Pinpoint the cell where the given text exists, returning its (X, Y) midpoint coordinate. 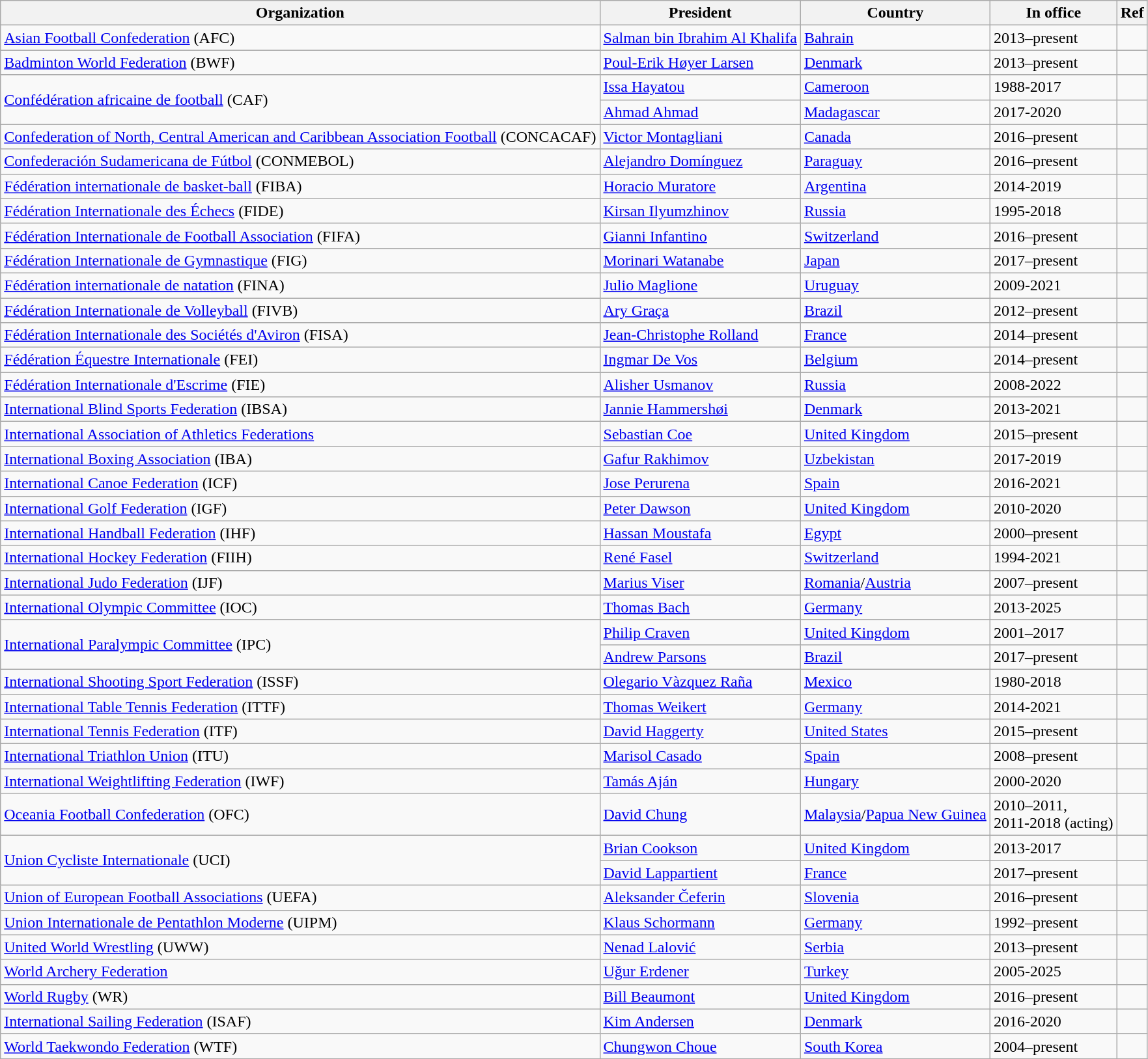
Union of European Football Associations (UEFA) (300, 898)
Bill Beaumont (700, 997)
In office (1054, 13)
Hassan Moustafa (700, 533)
Alisher Usmanov (700, 385)
Thomas Weikert (700, 706)
International Sailing Federation (ISAF) (300, 1021)
Marisol Casado (700, 756)
2008-2022 (1054, 385)
2010-2020 (1054, 508)
Nenad Lalović (700, 947)
2001–2017 (1054, 632)
Fédération Internationale d'Escrime (FIE) (300, 385)
Aleksander Čeferin (700, 898)
Uzbekistan (895, 459)
2000-2020 (1054, 781)
International Hockey Federation (FIIH) (300, 558)
Belgium (895, 360)
Issa Hayatou (700, 87)
Fédération internationale de basket-ball (FIBA) (300, 186)
Badminton World Federation (BWF) (300, 62)
Ref (1132, 13)
Slovenia (895, 898)
Chungwon Choue (700, 1046)
Fédération Internationale des Sociétés d'Aviron (FISA) (300, 335)
Olegario Vàzquez Raña (700, 681)
Union Cycliste Internationale (UCI) (300, 860)
Gianni Infantino (700, 236)
Fédération internationale de natation (FINA) (300, 285)
Malaysia/Papua New Guinea (895, 815)
Ary Graça (700, 310)
Confederation of North, Central American and Caribbean Association Football (CONCACAF) (300, 137)
International Shooting Sport Federation (ISSF) (300, 681)
Gafur Rakhimov (700, 459)
2013-2025 (1054, 607)
Ahmad Ahmad (700, 112)
Fédération Internationale des Échecs (FIDE) (300, 211)
1980-2018 (1054, 681)
Cameroon (895, 87)
International Canoe Federation (ICF) (300, 484)
1994-2021 (1054, 558)
World Taekwondo Federation (WTF) (300, 1046)
Poul-Erik Høyer Larsen (700, 62)
2005-2025 (1054, 972)
2009-2021 (1054, 285)
United States (895, 732)
Fédération Internationale de Football Association (FIFA) (300, 236)
Canada (895, 137)
Fédération Internationale de Gymnastique (FIG) (300, 260)
Country (895, 13)
Organization (300, 13)
Turkey (895, 972)
Hungary (895, 781)
International Paralympic Committee (IPC) (300, 644)
René Fasel (700, 558)
Confederación Sudamericana de Fútbol (CONMEBOL) (300, 161)
Philip Craven (700, 632)
International Boxing Association (IBA) (300, 459)
Peter Dawson (700, 508)
Oceania Football Confederation (OFC) (300, 815)
2013-2017 (1054, 848)
1995-2018 (1054, 211)
Jannie Hammershøi (700, 409)
David Haggerty (700, 732)
Romania/Austria (895, 583)
Andrew Parsons (700, 657)
International Table Tennis Federation (ITTF) (300, 706)
Alejandro Domínguez (700, 161)
Paraguay (895, 161)
2017-2020 (1054, 112)
Klaus Schormann (700, 922)
International Blind Sports Federation (IBSA) (300, 409)
Ingmar De Vos (700, 360)
Confédération africaine de football (CAF) (300, 100)
Kirsan Ilyumzhinov (700, 211)
Victor Montagliani (700, 137)
David Lappartient (700, 873)
Sebastian Coe (700, 434)
South Korea (895, 1046)
Uğur Erdener (700, 972)
Fédération Internationale de Volleyball (FIVB) (300, 310)
Jose Perurena (700, 484)
Madagascar (895, 112)
International Association of Athletics Federations (300, 434)
Union Internationale de Pentathlon Moderne (UIPM) (300, 922)
2008–present (1054, 756)
International Triathlon Union (ITU) (300, 756)
Argentina (895, 186)
2016-2020 (1054, 1021)
2014-2019 (1054, 186)
Thomas Bach (700, 607)
International Handball Federation (IHF) (300, 533)
President (700, 13)
2007–present (1054, 583)
International Golf Federation (IGF) (300, 508)
Serbia (895, 947)
Bahrain (895, 38)
2013-2021 (1054, 409)
World Rugby (WR) (300, 997)
Jean-Christophe Rolland (700, 335)
Salman bin Ibrahim Al Khalifa (700, 38)
Asian Football Confederation (AFC) (300, 38)
Morinari Watanabe (700, 260)
Uruguay (895, 285)
1992–present (1054, 922)
World Archery Federation (300, 972)
International Olympic Committee (IOC) (300, 607)
2012–present (1054, 310)
Fédération Équestre Internationale (FEI) (300, 360)
2000–present (1054, 533)
International Judo Federation (IJF) (300, 583)
2017-2019 (1054, 459)
International Weightlifting Federation (IWF) (300, 781)
Tamás Aján (700, 781)
Marius Viser (700, 583)
2010–2011, 2011-2018 (acting) (1054, 815)
Horacio Muratore (700, 186)
Japan (895, 260)
2016-2021 (1054, 484)
Julio Maglione (700, 285)
Kim Andersen (700, 1021)
2014-2021 (1054, 706)
Brian Cookson (700, 848)
International Tennis Federation (ITF) (300, 732)
1988-2017 (1054, 87)
2004–present (1054, 1046)
Mexico (895, 681)
United World Wrestling (UWW) (300, 947)
Egypt (895, 533)
David Chung (700, 815)
